Identify which cell holds the provided text, then report its (X, Y) central coordinate. 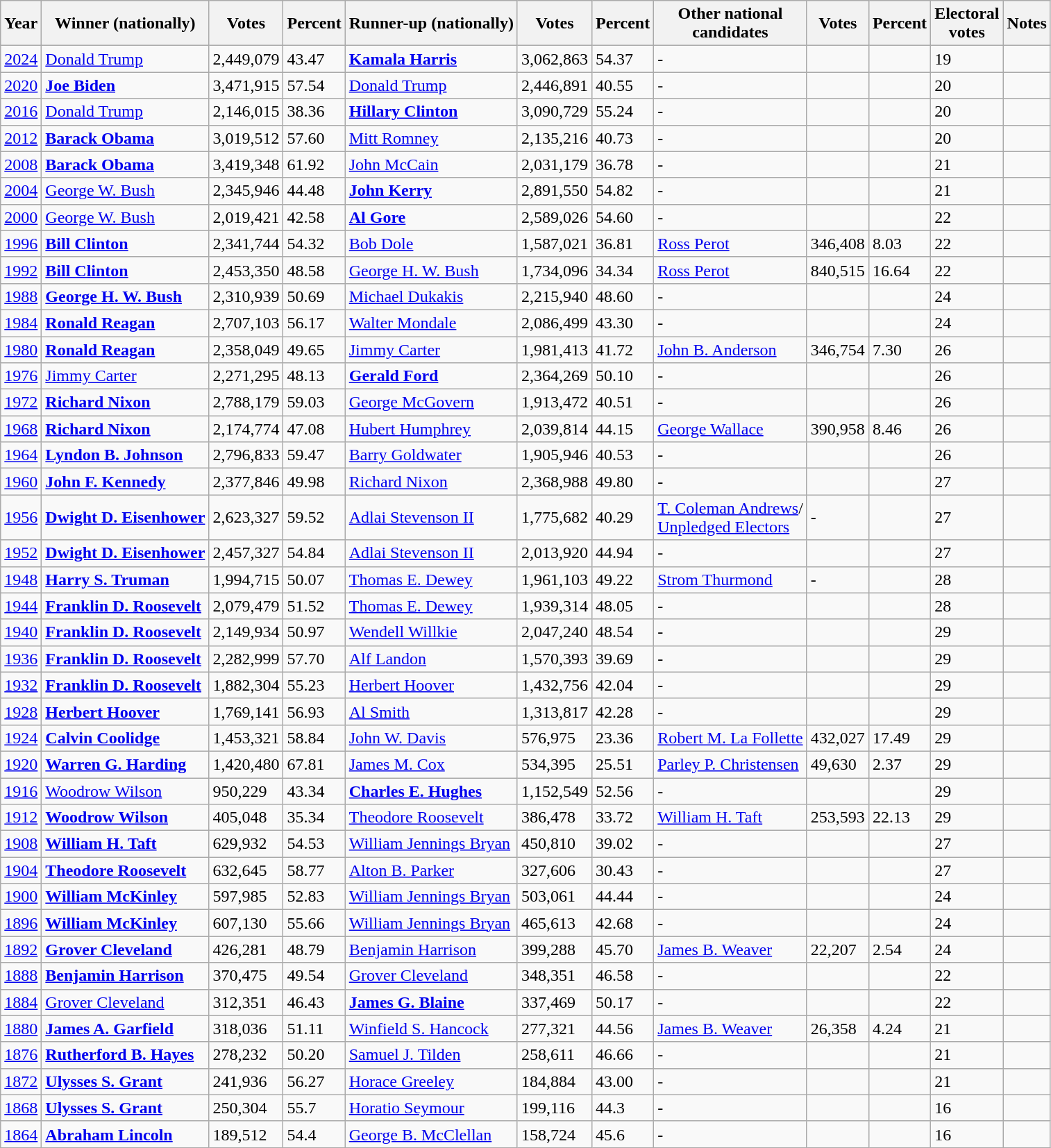
Runner-up (nationally) (431, 24)
632,645 (246, 870)
1,420,480 (246, 764)
1,775,682 (554, 518)
158,724 (554, 1134)
43.00 (622, 1081)
57.54 (314, 85)
61.92 (314, 164)
30.43 (622, 870)
1992 (21, 270)
2016 (21, 112)
Electoralvotes (967, 24)
23.36 (622, 738)
50.07 (314, 580)
2.37 (900, 764)
1884 (21, 1002)
1936 (21, 659)
3,019,512 (246, 138)
1928 (21, 711)
1984 (21, 323)
1,913,472 (554, 403)
Wendell Willkie (431, 632)
3,062,863 (554, 59)
840,515 (837, 270)
T. Coleman Andrews/Unpledged Electors (730, 518)
399,288 (554, 949)
48.60 (622, 296)
1892 (21, 949)
51.52 (314, 606)
55.7 (314, 1108)
George B. McClellan (431, 1134)
1,882,304 (246, 685)
John B. Anderson (730, 349)
Al Smith (431, 711)
59.47 (314, 455)
49.65 (314, 349)
629,932 (246, 844)
2,453,350 (246, 270)
26,358 (837, 1029)
312,351 (246, 1002)
1,453,321 (246, 738)
Al Gore (431, 217)
597,985 (246, 897)
42.58 (314, 217)
1976 (21, 376)
19 (967, 59)
45.6 (622, 1134)
348,351 (554, 976)
327,606 (554, 870)
2.54 (900, 949)
46.58 (622, 976)
1,981,413 (554, 349)
1980 (21, 349)
1988 (21, 296)
John F. Kennedy (125, 482)
Hillary Clinton (431, 112)
1,939,314 (554, 606)
4.24 (900, 1029)
1940 (21, 632)
2,341,744 (246, 244)
50.10 (622, 376)
Abraham Lincoln (125, 1134)
2024 (21, 59)
3,090,729 (554, 112)
278,232 (246, 1055)
56.17 (314, 323)
2,796,833 (246, 455)
48.13 (314, 376)
250,304 (246, 1108)
58.84 (314, 738)
Winfield S. Hancock (431, 1029)
22,207 (837, 949)
1952 (21, 553)
1956 (21, 518)
54.32 (314, 244)
George McGovern (431, 403)
Strom Thurmond (730, 580)
41.72 (622, 349)
36.81 (622, 244)
1,587,021 (554, 244)
39.69 (622, 659)
1944 (21, 606)
2,891,550 (554, 191)
1932 (21, 685)
44.94 (622, 553)
1996 (21, 244)
1,905,946 (554, 455)
49.98 (314, 482)
55.24 (622, 112)
47.08 (314, 429)
337,469 (554, 1002)
John W. Davis (431, 738)
John Kerry (431, 191)
1960 (21, 482)
Alf Landon (431, 659)
2,019,421 (246, 217)
318,036 (246, 1029)
607,130 (246, 923)
58.77 (314, 870)
40.53 (622, 455)
49.80 (622, 482)
Robert M. La Follette (730, 738)
46.66 (622, 1055)
Charles E. Hughes (431, 791)
39.02 (622, 844)
386,478 (554, 818)
Lyndon B. Johnson (125, 455)
Bob Dole (431, 244)
54.84 (314, 553)
Parley P. Christensen (730, 764)
346,408 (837, 244)
2020 (21, 85)
2012 (21, 138)
Alton B. Parker (431, 870)
44.3 (622, 1108)
1912 (21, 818)
1,432,756 (554, 685)
42.68 (622, 923)
241,936 (246, 1081)
57.70 (314, 659)
405,048 (246, 818)
432,027 (837, 738)
2000 (21, 217)
253,593 (837, 818)
1,961,103 (554, 580)
16.64 (900, 270)
1900 (21, 897)
Gerald Ford (431, 376)
49,630 (837, 764)
199,116 (554, 1108)
49.54 (314, 976)
James G. Blaine (431, 1002)
46.43 (314, 1002)
1924 (21, 738)
17.49 (900, 738)
426,281 (246, 949)
54.60 (622, 217)
2,368,988 (554, 482)
54.4 (314, 1134)
48.54 (622, 632)
48.79 (314, 949)
36.78 (622, 164)
43.30 (622, 323)
7.30 (900, 349)
2,788,179 (246, 403)
2,449,079 (246, 59)
Winner (nationally) (125, 24)
1,152,549 (554, 791)
2,310,939 (246, 296)
1972 (21, 403)
50.20 (314, 1055)
Harry S. Truman (125, 580)
48.05 (622, 606)
1964 (21, 455)
2,358,049 (246, 349)
2,215,940 (554, 296)
576,975 (554, 738)
Mitt Romney (431, 138)
Walter Mondale (431, 323)
1968 (21, 429)
56.93 (314, 711)
22.13 (900, 818)
534,395 (554, 764)
1,994,715 (246, 580)
1916 (21, 791)
2,589,026 (554, 217)
1,734,096 (554, 270)
1868 (21, 1108)
1904 (21, 870)
370,475 (246, 976)
John McCain (431, 164)
450,810 (554, 844)
2,446,891 (554, 85)
55.66 (314, 923)
44.56 (622, 1029)
48.58 (314, 270)
2,149,934 (246, 632)
Calvin Coolidge (125, 738)
Barry Goldwater (431, 455)
258,611 (554, 1055)
1876 (21, 1055)
1896 (21, 923)
James M. Cox (431, 764)
2,623,327 (246, 518)
50.69 (314, 296)
Joe Biden (125, 85)
1880 (21, 1029)
43.34 (314, 791)
2,174,774 (246, 429)
Rutherford B. Hayes (125, 1055)
59.03 (314, 403)
43.47 (314, 59)
James A. Garfield (125, 1029)
44.44 (622, 897)
52.56 (622, 791)
50.17 (622, 1002)
1888 (21, 976)
44.15 (622, 429)
67.81 (314, 764)
56.27 (314, 1081)
1,769,141 (246, 711)
2004 (21, 191)
277,321 (554, 1029)
Samuel J. Tilden (431, 1055)
8.46 (900, 429)
40.55 (622, 85)
George Wallace (730, 429)
2,282,999 (246, 659)
950,229 (246, 791)
Other nationalcandidates (730, 24)
2,364,269 (554, 376)
1864 (21, 1134)
1948 (21, 580)
2,031,179 (554, 164)
57.60 (314, 138)
Horace Greeley (431, 1081)
54.82 (622, 191)
8.03 (900, 244)
390,958 (837, 429)
2,135,216 (554, 138)
189,512 (246, 1134)
40.73 (622, 138)
1,570,393 (554, 659)
346,754 (837, 349)
465,613 (554, 923)
59.52 (314, 518)
50.97 (314, 632)
49.22 (622, 580)
2,079,479 (246, 606)
54.53 (314, 844)
2,271,295 (246, 376)
3,419,348 (246, 164)
55.23 (314, 685)
2,146,015 (246, 112)
35.34 (314, 818)
184,884 (554, 1081)
1920 (21, 764)
1872 (21, 1081)
40.29 (622, 518)
Hubert Humphrey (431, 429)
503,061 (554, 897)
44.48 (314, 191)
2,377,846 (246, 482)
42.04 (622, 685)
25.51 (622, 764)
Notes (1027, 24)
33.72 (622, 818)
Warren G. Harding (125, 764)
Horatio Seymour (431, 1108)
Year (21, 24)
52.83 (314, 897)
1908 (21, 844)
2,086,499 (554, 323)
2,707,103 (246, 323)
2,345,946 (246, 191)
45.70 (622, 949)
Kamala Harris (431, 59)
40.51 (622, 403)
1,313,817 (554, 711)
2,013,920 (554, 553)
34.34 (622, 270)
2,039,814 (554, 429)
54.37 (622, 59)
38.36 (314, 112)
2008 (21, 164)
3,471,915 (246, 85)
51.11 (314, 1029)
2,457,327 (246, 553)
2,047,240 (554, 632)
Michael Dukakis (431, 296)
42.28 (622, 711)
